Return (x, y) of the center of cell containing provided text 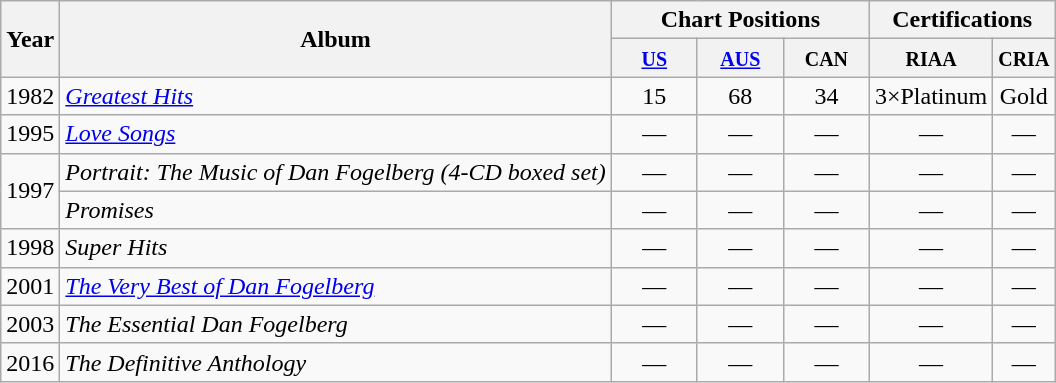
RIAA (930, 58)
Greatest Hits (336, 96)
The Essential Dan Fogelberg (336, 324)
34 (826, 96)
2016 (30, 362)
The Definitive Anthology (336, 362)
US (654, 58)
Year (30, 39)
Promises (336, 210)
AUS (740, 58)
Gold (1024, 96)
Love Songs (336, 134)
Certifications (962, 20)
Album (336, 39)
1997 (30, 191)
Chart Positions (740, 20)
2003 (30, 324)
68 (740, 96)
2001 (30, 286)
Super Hits (336, 248)
3×Platinum (930, 96)
1998 (30, 248)
The Very Best of Dan Fogelberg (336, 286)
15 (654, 96)
CRIA (1024, 58)
1982 (30, 96)
Portrait: The Music of Dan Fogelberg (4-CD boxed set) (336, 172)
CAN (826, 58)
1995 (30, 134)
